Scan for the cell matching the given text and deliver its (X, Y) coordinate at center. 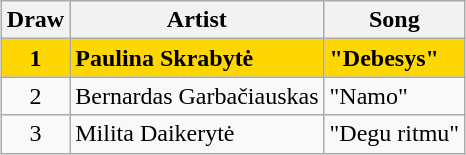
"Debesys" (394, 58)
"Namo" (394, 96)
"Degu ritmu" (394, 134)
Artist (197, 20)
Bernardas Garbačiauskas (197, 96)
Song (394, 20)
Paulina Skrabytė (197, 58)
Milita Daikerytė (197, 134)
2 (35, 96)
1 (35, 58)
Draw (35, 20)
3 (35, 134)
